Search for the cell housing the specified text and yield its [x, y] center coordinate. 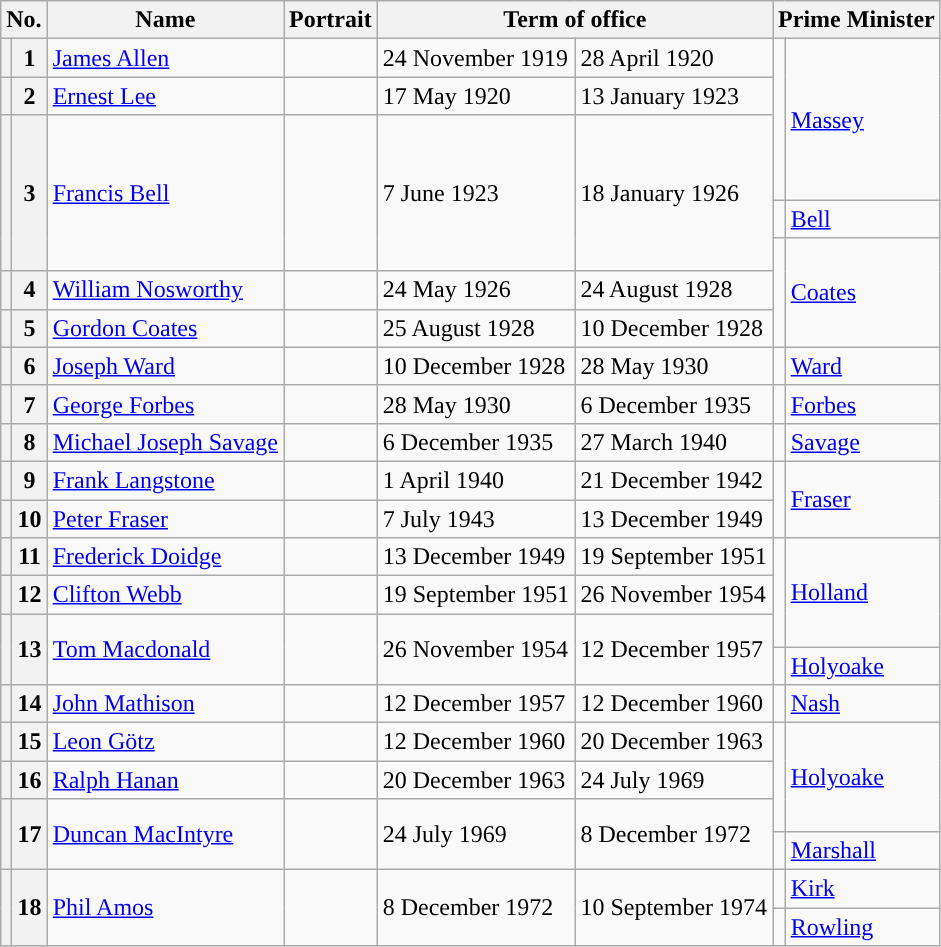
9 [30, 480]
21 December 1942 [674, 480]
18 [30, 908]
Name [165, 20]
13 January 1923 [674, 96]
No. [24, 20]
Fraser [862, 499]
Peter Fraser [165, 519]
6 [30, 366]
24 August 1928 [674, 290]
7 [30, 404]
17 May 1920 [476, 96]
14 [30, 704]
James Allen [165, 58]
2 [30, 96]
27 March 1940 [674, 442]
Rowling [862, 927]
3 [30, 193]
Portrait [331, 20]
Forbes [862, 404]
Holland [862, 592]
William Nosworthy [165, 290]
Leon Götz [165, 742]
Nash [862, 704]
Kirk [862, 889]
8 [30, 442]
10 September 1974 [674, 908]
Massey [862, 120]
17 [30, 834]
Michael Joseph Savage [165, 442]
7 June 1923 [476, 193]
Ralph Hanan [165, 780]
Coates [862, 292]
Term of office [574, 20]
11 [30, 557]
Phil Amos [165, 908]
Francis Bell [165, 193]
5 [30, 328]
Prime Minister [857, 20]
Tom Macdonald [165, 650]
Marshall [862, 851]
4 [30, 290]
Bell [862, 219]
24 May 1926 [476, 290]
Ernest Lee [165, 96]
Gordon Coates [165, 328]
George Forbes [165, 404]
1 April 1940 [476, 480]
25 August 1928 [476, 328]
7 July 1943 [476, 519]
15 [30, 742]
24 November 1919 [476, 58]
Clifton Webb [165, 595]
1 [30, 58]
16 [30, 780]
28 April 1920 [674, 58]
Frederick Doidge [165, 557]
Joseph Ward [165, 366]
Duncan MacIntyre [165, 834]
10 [30, 519]
Frank Langstone [165, 480]
Ward [862, 366]
12 [30, 595]
John Mathison [165, 704]
Savage [862, 442]
13 [30, 650]
18 January 1926 [674, 193]
